Locate the cell with the specified text and output its [X, Y] center coordinate. 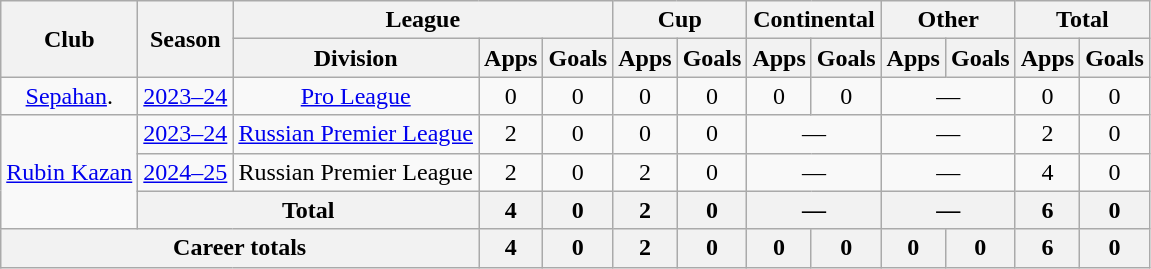
League [423, 20]
Club [70, 39]
Rubin Kazan [70, 172]
Sepahan. [70, 96]
Cup [680, 20]
Pro League [356, 96]
Career totals [240, 248]
Other [948, 20]
Season [186, 39]
Continental [814, 20]
Division [356, 58]
2024–25 [186, 172]
